For the text-containing cell, return its midpoint in (X, Y) coordinate format. 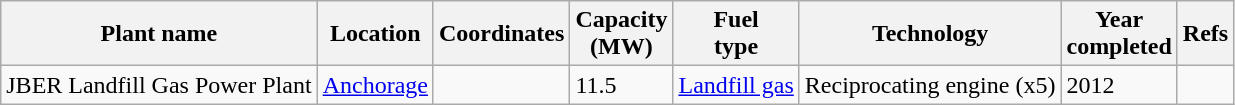
2012 (1119, 85)
Fueltype (736, 34)
Capacity(MW) (622, 34)
Plant name (159, 34)
Coordinates (501, 34)
Yearcompleted (1119, 34)
Anchorage (375, 85)
Refs (1205, 34)
Location (375, 34)
11.5 (622, 85)
Landfill gas (736, 85)
Reciprocating engine (x5) (930, 85)
JBER Landfill Gas Power Plant (159, 85)
Technology (930, 34)
